Find where the given text appears and provide that cell's center as (x, y) coordinate. 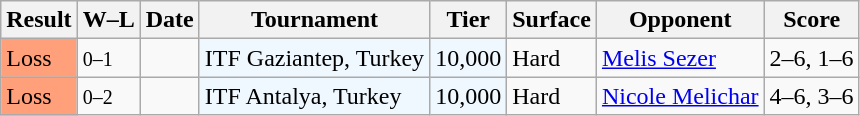
Nicole Melichar (680, 96)
0–1 (108, 58)
Tier (468, 20)
Date (170, 20)
Result (39, 20)
Score (812, 20)
ITF Gaziantep, Turkey (314, 58)
2–6, 1–6 (812, 58)
0–2 (108, 96)
Surface (552, 20)
Tournament (314, 20)
Melis Sezer (680, 58)
Opponent (680, 20)
W–L (108, 20)
4–6, 3–6 (812, 96)
ITF Antalya, Turkey (314, 96)
